Provide the [x, y] coordinate of the cell's center where the given text is located.  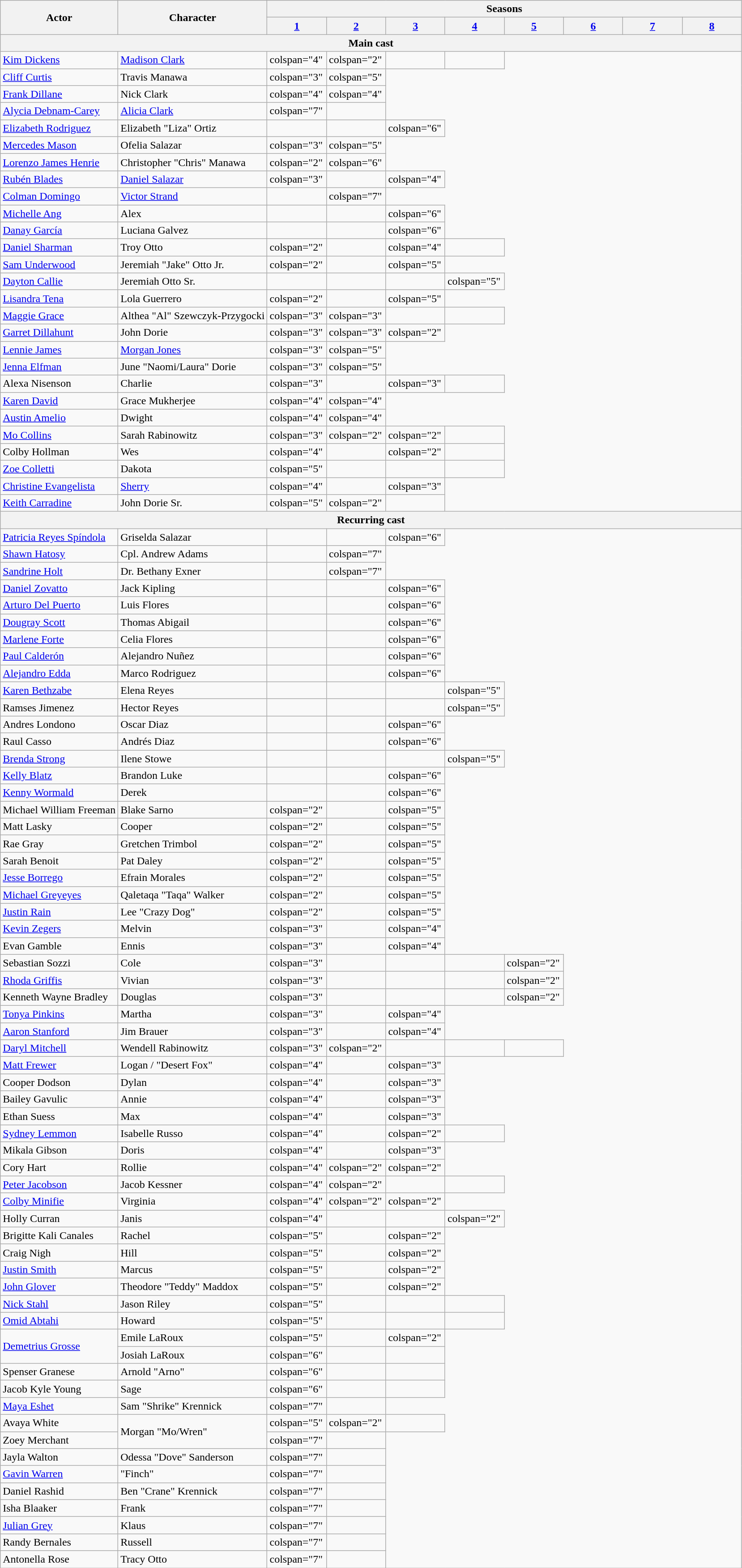
Sebastian Sozzi [59, 963]
Rhoda Griffis [59, 980]
Brandon Luke [192, 776]
Brenda Strong [59, 759]
8 [712, 26]
Michael William Freeman [59, 810]
Austin Amelio [59, 418]
Seasons [504, 9]
Charlie [192, 384]
Aaron Stanford [59, 1031]
Jim Brauer [192, 1031]
Zoey Merchant [59, 1440]
John Dorie [192, 333]
Demetrius Grosse [59, 1346]
Pat Daley [192, 861]
Sherry [192, 486]
Craig Nigh [59, 1252]
Celia Flores [192, 639]
Jesse Borrego [59, 878]
Isabelle Russo [192, 1133]
Derek [192, 793]
Douglas [192, 997]
Morgan Jones [192, 350]
Rollie [192, 1167]
Isha Blaaker [59, 1508]
Ilene Stowe [192, 759]
Troy Otto [192, 248]
Russell [192, 1542]
Cpl. Andrew Adams [192, 554]
John Glover [59, 1286]
Grace Mukherjee [192, 401]
Sandrine Holt [59, 571]
Odessa "Dove" Sanderson [192, 1457]
Character [192, 17]
Daryl Mitchell [59, 1048]
June "Naomi/Laura" Dorie [192, 367]
Oscar Diaz [192, 724]
Sage [192, 1389]
Elizabeth "Liza" Ortiz [192, 128]
Daniel Sharman [59, 248]
Virginia [192, 1201]
Dougray Scott [59, 622]
Cooper [192, 827]
Tonya Pinkins [59, 1014]
Alexa Nisenson [59, 384]
Morgan "Mo/Wren" [192, 1431]
Alejandro Edda [59, 673]
Melvin [192, 929]
Theodore "Teddy" Maddox [192, 1286]
Cory Hart [59, 1167]
Christine Evangelista [59, 486]
Griselda Salazar [192, 537]
Janis [192, 1218]
Jeremiah "Jake" Otto Jr. [192, 265]
Dr. Bethany Exner [192, 571]
Julian Grey [59, 1525]
Sydney Lemmon [59, 1133]
Zoe Colletti [59, 469]
Rae Gray [59, 844]
John Dorie Sr. [192, 503]
Lisandra Tena [59, 299]
Arturo Del Puerto [59, 605]
Peter Jacobson [59, 1184]
Daniel Salazar [192, 179]
Michelle Ang [59, 214]
Hill [192, 1252]
Sarah Benoit [59, 861]
Avaya White [59, 1423]
7 [652, 26]
Nick Stahl [59, 1304]
Alejandro Nuñez [192, 656]
Thomas Abigail [192, 622]
Mo Collins [59, 435]
Spenser Granese [59, 1372]
Tracy Otto [192, 1559]
Gavin Warren [59, 1474]
Emile LaRoux [192, 1338]
Bailey Gavulic [59, 1099]
Karen David [59, 401]
Rachel [192, 1235]
Gretchen Trimbol [192, 844]
5 [534, 26]
Rubén Blades [59, 179]
Actor [59, 17]
Mercedes Mason [59, 145]
Elena Reyes [192, 690]
Kenny Wormald [59, 793]
Arnold "Arno" [192, 1372]
Max [192, 1116]
Evan Gamble [59, 946]
Paul Calderón [59, 656]
Justin Rain [59, 912]
Qaletaqa "Taqa" Walker [192, 895]
Kelly Blatz [59, 776]
Martha [192, 1014]
Jeremiah Otto Sr. [192, 282]
Mikala Gibson [59, 1150]
Victor Strand [192, 196]
Dakota [192, 469]
Maggie Grace [59, 316]
Josiah LaRoux [192, 1355]
Marlene Forte [59, 639]
1 [297, 26]
Dylan [192, 1082]
Cliff Curtis [59, 77]
Dayton Callie [59, 282]
Brigitte Kali Canales [59, 1235]
Ofelia Salazar [192, 145]
Holly Curran [59, 1218]
Lee "Crazy Dog" [192, 912]
Andrés Diaz [192, 741]
Danay García [59, 231]
Justin Smith [59, 1269]
Michael Greyeyes [59, 895]
Alicia Clark [192, 111]
Hector Reyes [192, 707]
Colby Hollman [59, 452]
Jason Riley [192, 1304]
Omid Abtahi [59, 1321]
Marcus [192, 1269]
Lennie James [59, 350]
Travis Manawa [192, 77]
4 [474, 26]
Patricia Reyes Spíndola [59, 537]
Lorenzo James Henrie [59, 162]
Luis Flores [192, 605]
6 [593, 26]
Cole [192, 963]
Jacob Kessner [192, 1184]
Alex [192, 214]
Recurring cast [371, 520]
Vivian [192, 980]
Ethan Suess [59, 1116]
Wes [192, 452]
Raul Casso [59, 741]
Christopher "Chris" Manawa [192, 162]
Jacob Kyle Young [59, 1389]
Shawn Hatosy [59, 554]
Keith Carradine [59, 503]
2 [356, 26]
Efrain Morales [192, 878]
Klaus [192, 1525]
Jenna Elfman [59, 367]
Frank Dillane [59, 94]
Matt Frewer [59, 1065]
Annie [192, 1099]
Maya Eshet [59, 1406]
Lola Guerrero [192, 299]
Doris [192, 1150]
Randy Bernales [59, 1542]
Luciana Galvez [192, 231]
Alycia Debnam-Carey [59, 111]
Daniel Zovatto [59, 588]
Colman Domingo [59, 196]
Sam Underwood [59, 265]
Kevin Zegers [59, 929]
Elizabeth Rodriguez [59, 128]
Kim Dickens [59, 60]
Howard [192, 1321]
Ramses Jimenez [59, 707]
Andres Londono [59, 724]
Colby Minifie [59, 1201]
Garret Dillahunt [59, 333]
Daniel Rashid [59, 1491]
Jayla Walton [59, 1457]
Karen Bethzabe [59, 690]
Cooper Dodson [59, 1082]
Kenneth Wayne Bradley [59, 997]
Antonella Rose [59, 1559]
Main cast [371, 43]
Sarah Rabinowitz [192, 435]
Wendell Rabinowitz [192, 1048]
Blake Sarno [192, 810]
Matt Lasky [59, 827]
Madison Clark [192, 60]
Ennis [192, 946]
Ben "Crane" Krennick [192, 1491]
Althea "Al" Szewczyk-Przygocki [192, 316]
Jack Kipling [192, 588]
Nick Clark [192, 94]
Frank [192, 1508]
Sam "Shrike" Krennick [192, 1406]
Dwight [192, 418]
3 [415, 26]
Logan / "Desert Fox" [192, 1065]
Marco Rodriguez [192, 673]
"Finch" [192, 1474]
